Find where the given text appears and provide that cell's center as (X, Y) coordinate. 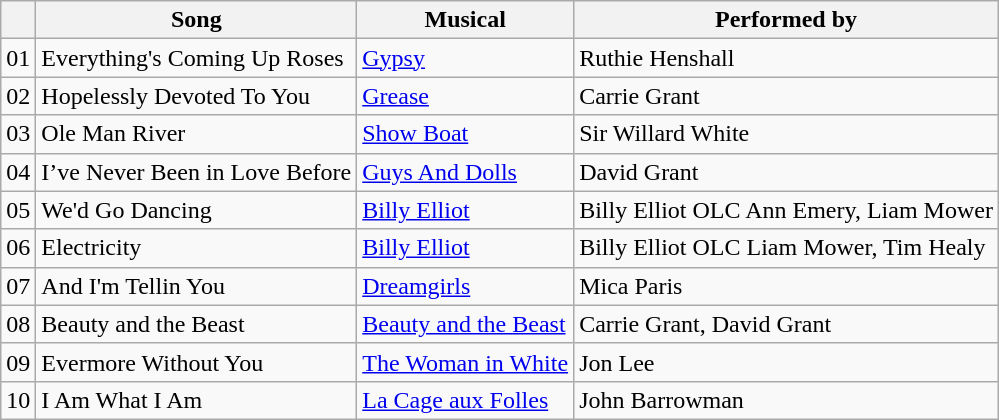
La Cage aux Folles (466, 400)
07 (18, 286)
Grease (466, 96)
Musical (466, 20)
Electricity (196, 248)
01 (18, 58)
06 (18, 248)
The Woman in White (466, 362)
Performed by (786, 20)
Ole Man River (196, 134)
Mica Paris (786, 286)
02 (18, 96)
08 (18, 324)
Billy Elliot OLC Ann Emery, Liam Mower (786, 210)
10 (18, 400)
Everything's Coming Up Roses (196, 58)
Song (196, 20)
I’ve Never Been in Love Before (196, 172)
Sir Willard White (786, 134)
Gypsy (466, 58)
Show Boat (466, 134)
We'd Go Dancing (196, 210)
Evermore Without You (196, 362)
03 (18, 134)
05 (18, 210)
I Am What I Am (196, 400)
Carrie Grant (786, 96)
Guys And Dolls (466, 172)
Dreamgirls (466, 286)
09 (18, 362)
Jon Lee (786, 362)
Carrie Grant, David Grant (786, 324)
Billy Elliot OLC Liam Mower, Tim Healy (786, 248)
John Barrowman (786, 400)
Ruthie Henshall (786, 58)
And I'm Tellin You (196, 286)
Hopelessly Devoted To You (196, 96)
David Grant (786, 172)
04 (18, 172)
